Search for the cell housing the specified text and yield its [X, Y] center coordinate. 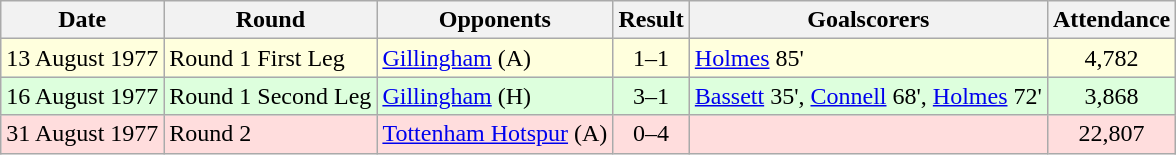
Result [651, 20]
Round [270, 20]
3–1 [651, 96]
Round 1 Second Leg [270, 96]
Round 2 [270, 134]
Round 1 First Leg [270, 58]
0–4 [651, 134]
4,782 [1111, 58]
Bassett 35', Connell 68', Holmes 72' [868, 96]
16 August 1977 [82, 96]
31 August 1977 [82, 134]
Gillingham (H) [495, 96]
Opponents [495, 20]
22,807 [1111, 134]
3,868 [1111, 96]
Gillingham (A) [495, 58]
Holmes 85' [868, 58]
Date [82, 20]
1–1 [651, 58]
Goalscorers [868, 20]
Attendance [1111, 20]
Tottenham Hotspur (A) [495, 134]
13 August 1977 [82, 58]
